Find where the given text appears and provide that cell's center as (x, y) coordinate. 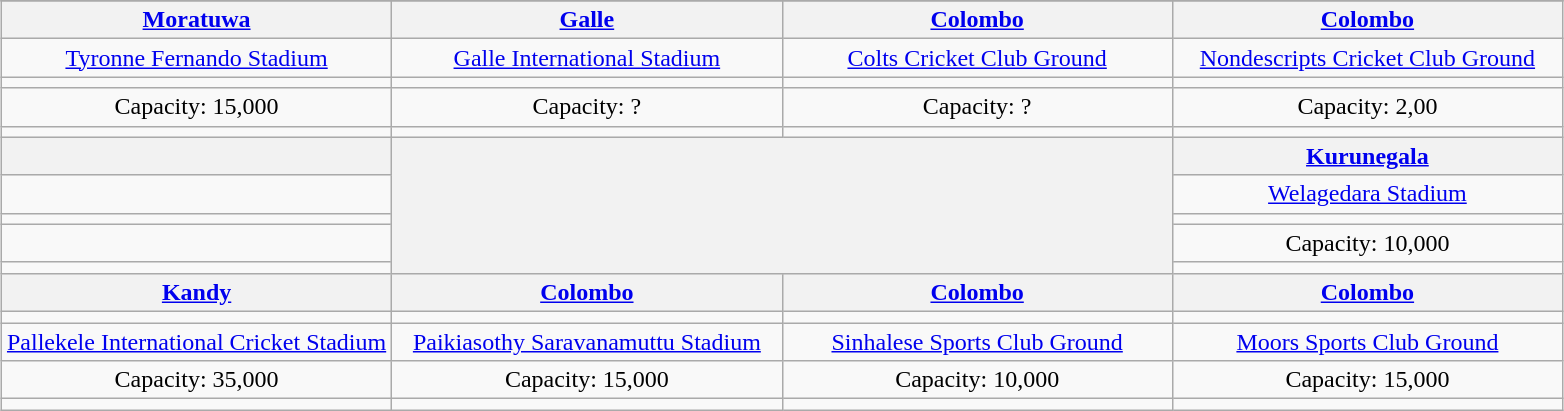
Galle (587, 20)
Galle International Stadium (587, 58)
Colts Cricket Club Ground (977, 58)
Kandy (196, 292)
Pallekele International Cricket Stadium (196, 341)
Welagedara Stadium (1367, 194)
Moratuwa (196, 20)
Tyronne Fernando Stadium (196, 58)
Sinhalese Sports Club Ground (977, 341)
Kurunegala (1367, 156)
Moors Sports Club Ground (1367, 341)
Nondescripts Cricket Club Ground (1367, 58)
Paikiasothy Saravanamuttu Stadium (587, 341)
Capacity: 2,00 (1367, 107)
Capacity: 35,000 (196, 380)
